Capture the cell that displays the provided text and extract its (x, y) central coordinate. 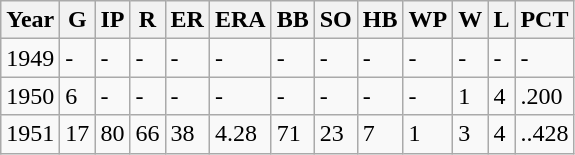
.200 (544, 96)
66 (148, 134)
PCT (544, 20)
3 (470, 134)
1950 (30, 96)
17 (78, 134)
SO (336, 20)
G (78, 20)
WP (428, 20)
4.28 (240, 134)
IP (112, 20)
..428 (544, 134)
L (502, 20)
ERA (240, 20)
BB (292, 20)
W (470, 20)
6 (78, 96)
R (148, 20)
71 (292, 134)
Year (30, 20)
1949 (30, 58)
7 (380, 134)
1951 (30, 134)
80 (112, 134)
HB (380, 20)
23 (336, 134)
38 (187, 134)
ER (187, 20)
